For the text-containing cell, return its midpoint in (x, y) coordinate format. 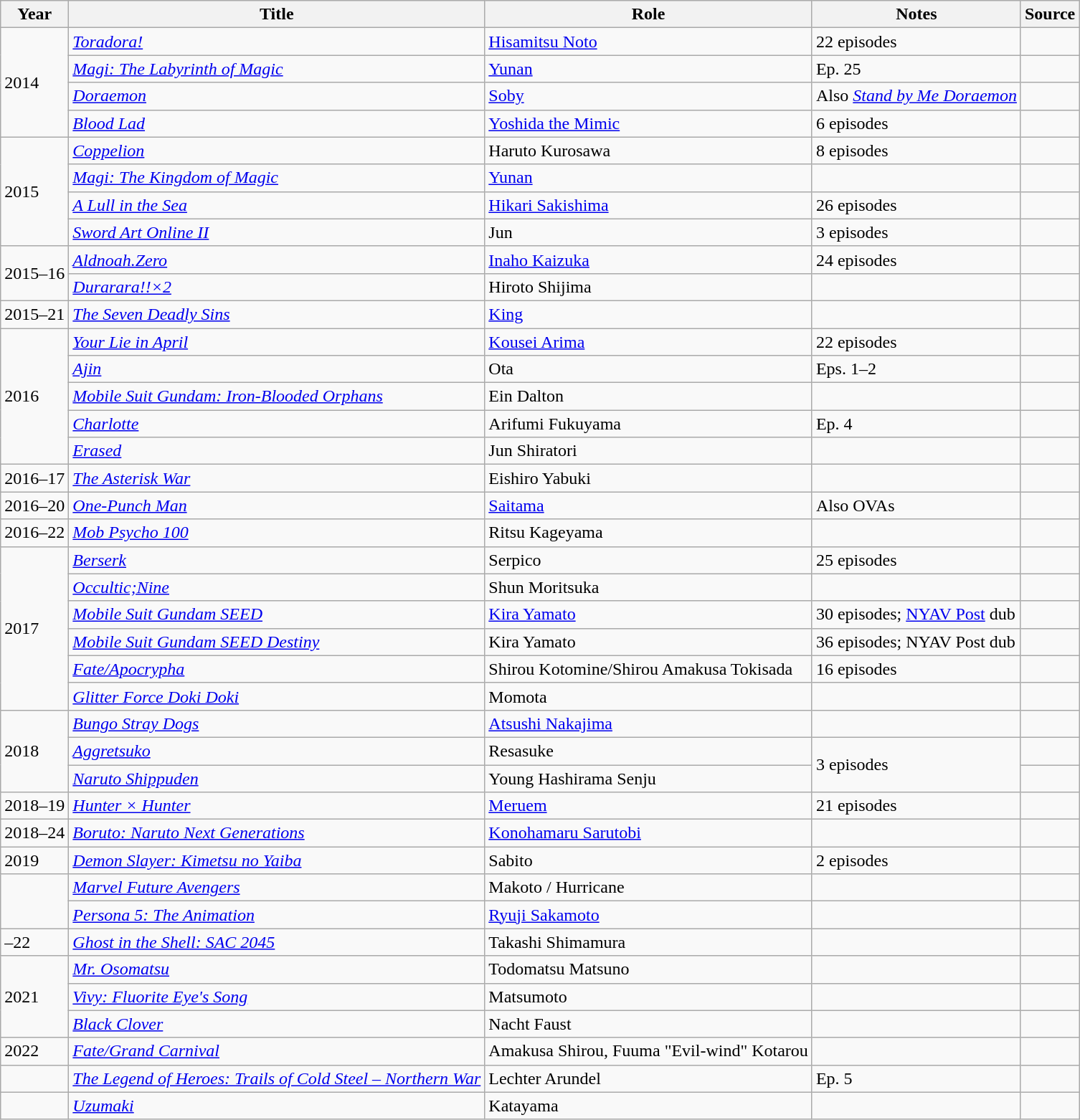
Naruto Shippuden (277, 778)
Inaho Kaizuka (648, 260)
Kousei Arima (648, 342)
Resasuke (648, 751)
2016–17 (34, 478)
Ryuji Sakamoto (648, 915)
Hisamitsu Noto (648, 42)
The Legend of Heroes: Trails of Cold Steel – Northern War (277, 1078)
Ein Dalton (648, 397)
Vivy: Fluorite Eye's Song (277, 997)
21 episodes (916, 806)
Magi: The Kingdom of Magic (277, 178)
Berserk (277, 560)
Ota (648, 369)
2 episodes (916, 860)
2017 (34, 628)
30 episodes; NYAV Post dub (916, 614)
2015–16 (34, 273)
Ghost in the Shell: SAC 2045 (277, 942)
Boruto: Naruto Next Generations (277, 833)
8 episodes (916, 151)
A Lull in the Sea (277, 205)
Shun Moritsuka (648, 587)
Role (648, 14)
Blood Lad (277, 123)
Toradora! (277, 42)
Demon Slayer: Kimetsu no Yaiba (277, 860)
Haruto Kurosawa (648, 151)
Aldnoah.Zero (277, 260)
Ep. 5 (916, 1078)
Eishiro Yabuki (648, 478)
Uzumaki (277, 1106)
Mr. Osomatsu (277, 969)
Atsushi Nakajima (648, 723)
Occultic;Nine (277, 587)
Mobile Suit Gundam SEED (277, 614)
2019 (34, 860)
Aggretsuko (277, 751)
2018–19 (34, 806)
The Asterisk War (277, 478)
Soby (648, 96)
Lechter Arundel (648, 1078)
Persona 5: The Animation (277, 915)
2018 (34, 751)
Katayama (648, 1106)
The Seven Deadly Sins (277, 314)
Hikari Sakishima (648, 205)
King (648, 314)
Amakusa Shirou, Fuuma "Evil-wind" Kotarou (648, 1051)
Matsumoto (648, 997)
Bungo Stray Dogs (277, 723)
Shirou Kotomine/Shirou Amakusa Tokisada (648, 669)
Hunter × Hunter (277, 806)
Ajin (277, 369)
Coppelion (277, 151)
Jun (648, 232)
2018–24 (34, 833)
2022 (34, 1051)
24 episodes (916, 260)
Yoshida the Mimic (648, 123)
Ep. 4 (916, 424)
Ep. 25 (916, 69)
2021 (34, 997)
Serpico (648, 560)
16 episodes (916, 669)
Konohamaru Sarutobi (648, 833)
Year (34, 14)
Saitama (648, 506)
26 episodes (916, 205)
Meruem (648, 806)
Doraemon (277, 96)
Mob Psycho 100 (277, 533)
Todomatsu Matsuno (648, 969)
2014 (34, 82)
Sword Art Online II (277, 232)
2016 (34, 397)
One-Punch Man (277, 506)
Sabito (648, 860)
Fate/Apocrypha (277, 669)
Also Stand by Me Doraemon (916, 96)
Momota (648, 696)
Hiroto Shijima (648, 287)
Marvel Future Avengers (277, 888)
2015–21 (34, 314)
6 episodes (916, 123)
36 episodes; NYAV Post dub (916, 642)
Arifumi Fukuyama (648, 424)
–22 (34, 942)
Magi: The Labyrinth of Magic (277, 69)
Black Clover (277, 1024)
Notes (916, 14)
Erased (277, 451)
Eps. 1–2 (916, 369)
Title (277, 14)
Fate/Grand Carnival (277, 1051)
Mobile Suit Gundam: Iron-Blooded Orphans (277, 397)
Charlotte (277, 424)
Ritsu Kageyama (648, 533)
Source (1050, 14)
Jun Shiratori (648, 451)
2016–22 (34, 533)
Your Lie in April (277, 342)
Nacht Faust (648, 1024)
2016–20 (34, 506)
Makoto / Hurricane (648, 888)
Also OVAs (916, 506)
Takashi Shimamura (648, 942)
25 episodes (916, 560)
Mobile Suit Gundam SEED Destiny (277, 642)
2015 (34, 191)
Durarara!!×2 (277, 287)
Glitter Force Doki Doki (277, 696)
Young Hashirama Senju (648, 778)
